Locate the cell with the specified text and output its [x, y] center coordinate. 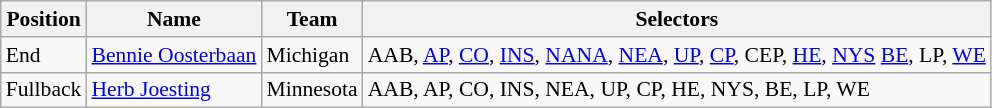
Selectors [677, 19]
Herb Joesting [174, 90]
Minnesota [312, 90]
Bennie Oosterbaan [174, 55]
Name [174, 19]
Michigan [312, 55]
Position [44, 19]
AAB, AP, CO, INS, NEA, UP, CP, HE, NYS, BE, LP, WE [677, 90]
Fullback [44, 90]
Team [312, 19]
End [44, 55]
AAB, AP, CO, INS, NANA, NEA, UP, CP, CEP, HE, NYS BE, LP, WE [677, 55]
